Pinpoint the cell where the given text exists, returning its (X, Y) midpoint coordinate. 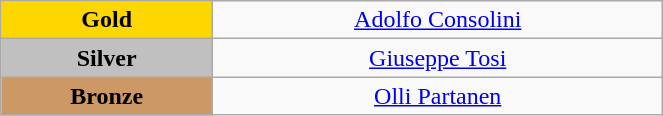
Silver (107, 58)
Adolfo Consolini (438, 20)
Gold (107, 20)
Giuseppe Tosi (438, 58)
Bronze (107, 96)
Olli Partanen (438, 96)
